Identify which cell holds the provided text, then report its [x, y] central coordinate. 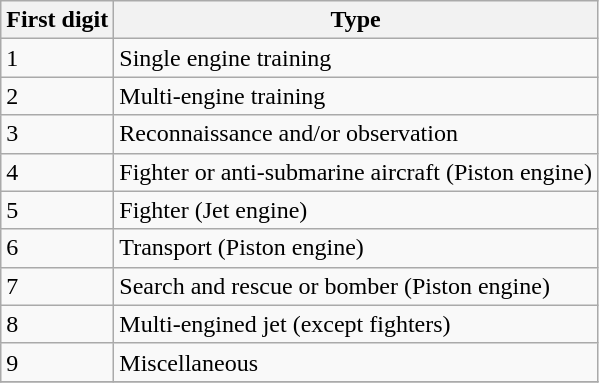
5 [58, 210]
Multi-engined jet (except fighters) [356, 324]
3 [58, 134]
Fighter or anti-submarine aircraft (Piston engine) [356, 172]
9 [58, 362]
1 [58, 58]
Reconnaissance and/or observation [356, 134]
Miscellaneous [356, 362]
Search and rescue or bomber (Piston engine) [356, 286]
2 [58, 96]
7 [58, 286]
First digit [58, 20]
Multi-engine training [356, 96]
Single engine training [356, 58]
8 [58, 324]
6 [58, 248]
4 [58, 172]
Type [356, 20]
Fighter (Jet engine) [356, 210]
Transport (Piston engine) [356, 248]
